Return the [x, y] coordinate for the center point of the cell that contains the specified text.  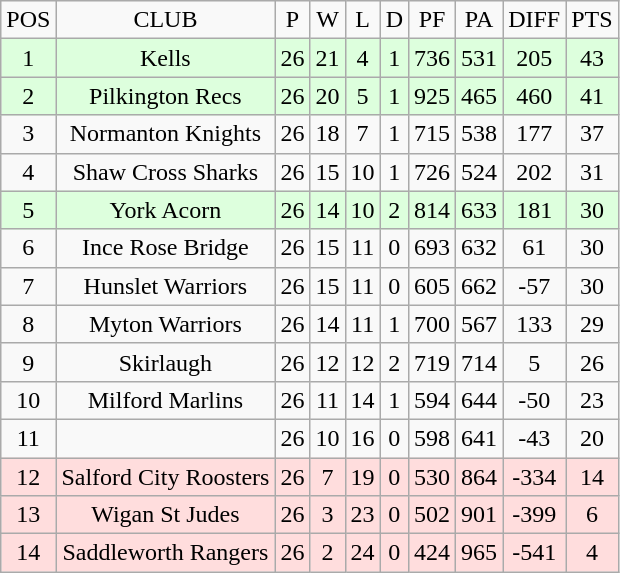
864 [480, 477]
715 [432, 134]
PA [480, 20]
901 [480, 515]
700 [432, 324]
L [362, 20]
133 [534, 324]
9 [28, 362]
29 [592, 324]
York Acorn [166, 210]
41 [592, 96]
502 [432, 515]
538 [480, 134]
Wigan St Judes [166, 515]
-334 [534, 477]
PTS [592, 20]
-43 [534, 438]
524 [480, 172]
567 [480, 324]
24 [362, 553]
Kells [166, 58]
PF [432, 20]
965 [480, 553]
814 [432, 210]
460 [534, 96]
719 [432, 362]
16 [362, 438]
18 [328, 134]
Saddleworth Rangers [166, 553]
662 [480, 286]
43 [592, 58]
726 [432, 172]
424 [432, 553]
D [394, 20]
Milford Marlins [166, 400]
736 [432, 58]
-50 [534, 400]
594 [432, 400]
W [328, 20]
37 [592, 134]
Shaw Cross Sharks [166, 172]
714 [480, 362]
Ince Rose Bridge [166, 248]
8 [28, 324]
632 [480, 248]
925 [432, 96]
530 [432, 477]
598 [432, 438]
465 [480, 96]
-541 [534, 553]
Pilkington Recs [166, 96]
Myton Warriors [166, 324]
31 [592, 172]
P [292, 20]
693 [432, 248]
181 [534, 210]
605 [432, 286]
19 [362, 477]
-399 [534, 515]
531 [480, 58]
644 [480, 400]
21 [328, 58]
205 [534, 58]
641 [480, 438]
633 [480, 210]
Skirlaugh [166, 362]
177 [534, 134]
POS [28, 20]
Normanton Knights [166, 134]
CLUB [166, 20]
Salford City Roosters [166, 477]
Hunslet Warriors [166, 286]
13 [28, 515]
202 [534, 172]
61 [534, 248]
-57 [534, 286]
DIFF [534, 20]
